Capture the cell that displays the provided text and extract its (X, Y) central coordinate. 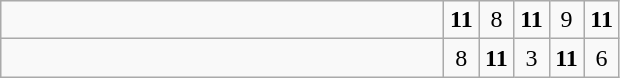
6 (602, 58)
9 (566, 20)
3 (532, 58)
